Provide the [X, Y] coordinate of the cell's center where the given text is located.  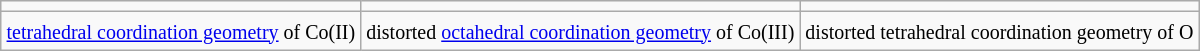
distorted octahedral coordination geometry of Co(III) [580, 31]
tetrahedral coordination geometry of Co(II) [181, 31]
distorted tetrahedral coordination geometry of O [1000, 31]
